Detect which cell encompasses the target text, then output its (x, y) center coordinate. 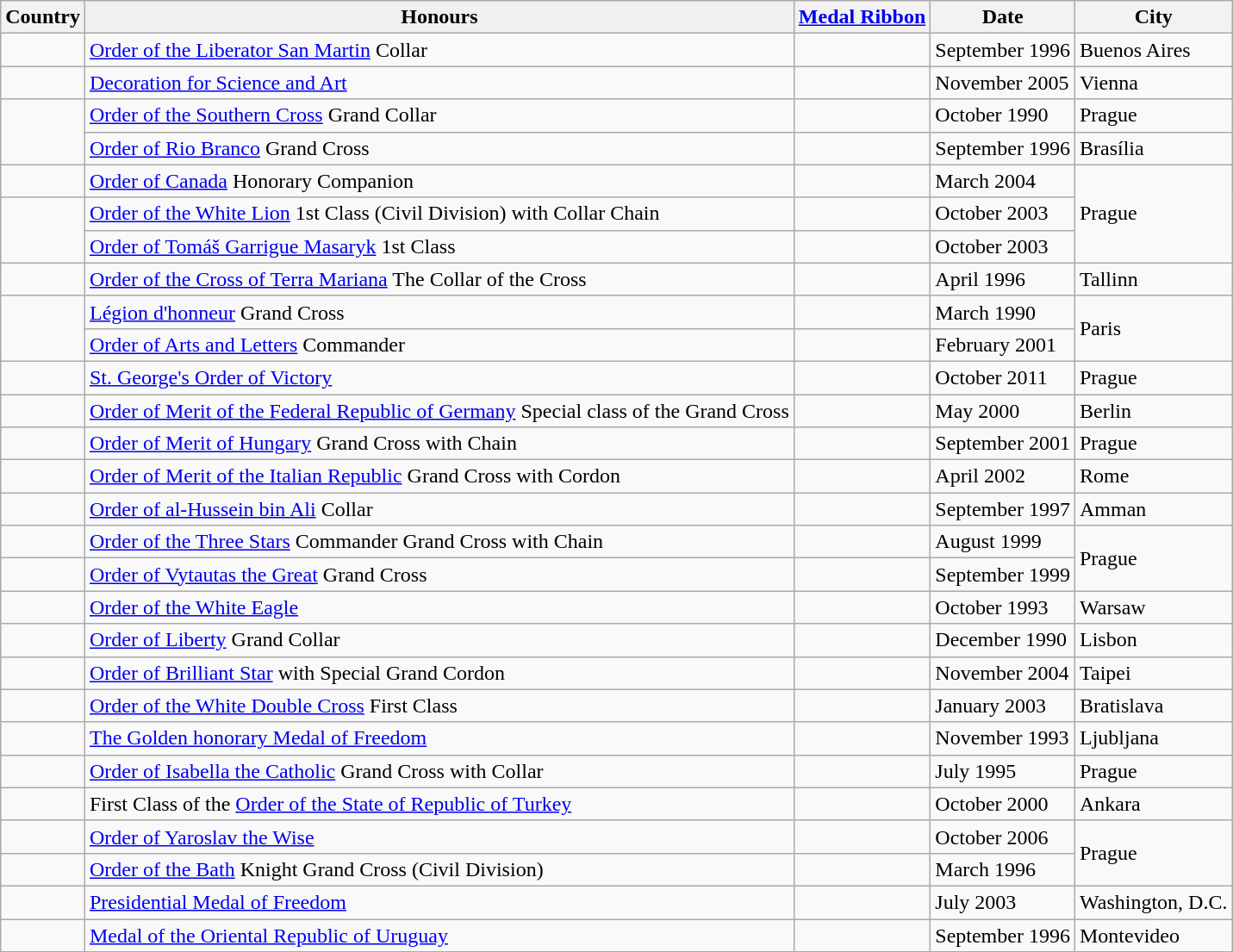
Berlin (1153, 411)
Presidential Medal of Freedom (439, 902)
February 2001 (1003, 345)
Ljubljana (1153, 738)
March 1996 (1003, 869)
Order of the White Eagle (439, 607)
January 2003 (1003, 706)
October 1993 (1003, 607)
May 2000 (1003, 411)
September 2001 (1003, 444)
March 2004 (1003, 181)
First Class of the Order of the State of Republic of Turkey (439, 804)
Medal of the Oriental Republic of Uruguay (439, 935)
December 1990 (1003, 640)
Rome (1153, 476)
Washington, D.C. (1153, 902)
Légion d'honneur Grand Cross (439, 312)
September 1999 (1003, 575)
Order of Merit of the Italian Republic Grand Cross with Cordon (439, 476)
Amman (1153, 509)
Order of the White Lion 1st Class (Civil Division) with Collar Chain (439, 214)
October 2011 (1003, 377)
October 2006 (1003, 837)
Order of the Southern Cross Grand Collar (439, 115)
Vienna (1153, 83)
April 1996 (1003, 279)
Decoration for Science and Art (439, 83)
Paris (1153, 328)
Order of Tomáš Garrigue Masaryk 1st Class (439, 246)
October 2000 (1003, 804)
Tallinn (1153, 279)
July 1995 (1003, 771)
October 1990 (1003, 115)
Date (1003, 17)
Taipei (1153, 673)
Order of the White Double Cross First Class (439, 706)
August 1999 (1003, 542)
Order of Merit of Hungary Grand Cross with Chain (439, 444)
November 2004 (1003, 673)
Order of the Cross of Terra Mariana The Collar of the Cross (439, 279)
November 1993 (1003, 738)
November 2005 (1003, 83)
Ankara (1153, 804)
March 1990 (1003, 312)
Bratislava (1153, 706)
Order of Yaroslav the Wise (439, 837)
St. George's Order of Victory (439, 377)
Buenos Aires (1153, 50)
Lisbon (1153, 640)
July 2003 (1003, 902)
Order of Merit of the Federal Republic of Germany Special class of the Grand Cross (439, 411)
April 2002 (1003, 476)
Order of the Bath Knight Grand Cross (Civil Division) (439, 869)
Medal Ribbon (862, 17)
Order of the Liberator San Martin Collar (439, 50)
Order of Canada Honorary Companion (439, 181)
Warsaw (1153, 607)
Order of al-Hussein bin Ali Collar (439, 509)
Order of Rio Branco Grand Cross (439, 148)
City (1153, 17)
Order of Brilliant Star with Special Grand Cordon (439, 673)
Order of the Three Stars Commander Grand Cross with Chain (439, 542)
Order of Isabella the Catholic Grand Cross with Collar (439, 771)
Order of Arts and Letters Commander (439, 345)
Honours (439, 17)
The Golden honorary Medal of Freedom (439, 738)
Brasília (1153, 148)
September 1997 (1003, 509)
Order of Liberty Grand Collar (439, 640)
Country (43, 17)
Order of Vytautas the Great Grand Cross (439, 575)
Montevideo (1153, 935)
